Detect which cell encompasses the target text, then output its [x, y] center coordinate. 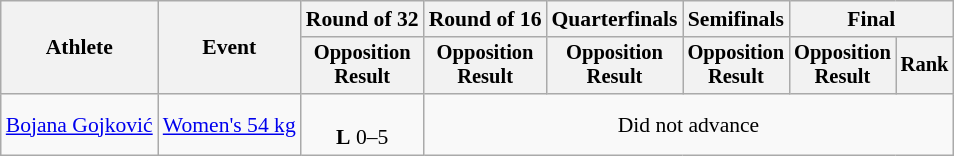
Event [230, 48]
Round of 32 [362, 19]
L 0–5 [362, 124]
Did not advance [689, 124]
Bojana Gojković [80, 124]
Final [871, 19]
Round of 16 [486, 19]
Women's 54 kg [230, 124]
Semifinals [736, 19]
Rank [925, 66]
Athlete [80, 48]
Quarterfinals [615, 19]
